Extract the (x, y) coordinate from the center of the cell holding the provided text.  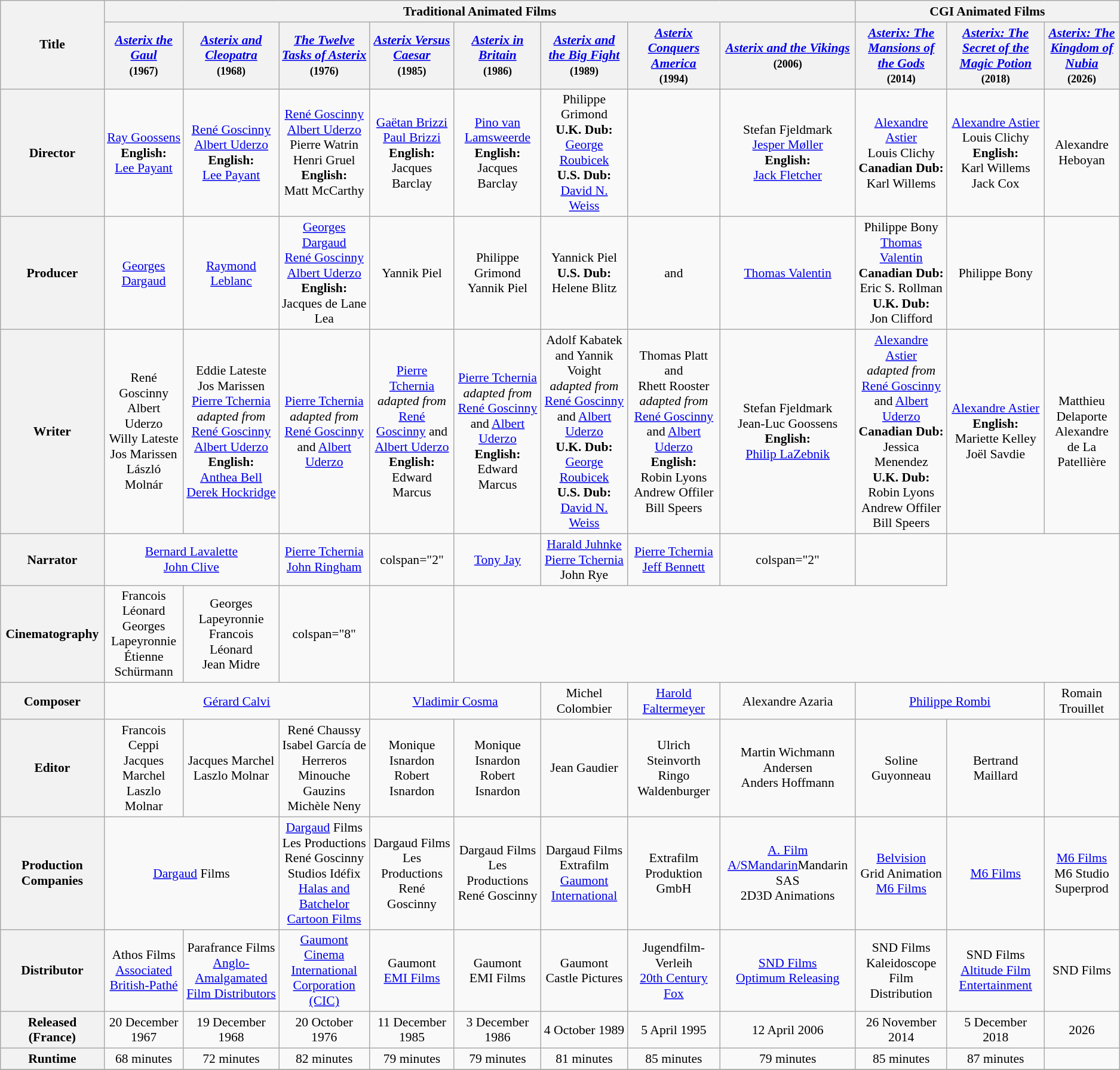
Georges LapeyronnieFrancois LéonardJean Midre (231, 634)
Philippe GrimondYannik Piel (497, 274)
Raymond Leblanc (231, 274)
Jacques MarchelLaszlo Molnar (231, 768)
SND FilmsKaleidoscope Film Distribution (901, 971)
Released (France) (53, 1030)
Philippe Bony (995, 274)
M6 FilmsM6 StudioSuperprod (1081, 873)
Asterix the Gaul(1967) (143, 56)
19 December 1968 (231, 1030)
68 minutes (143, 1059)
Asterix in Britain(1986) (497, 56)
Production Companies (53, 873)
Romain Trouillet (1081, 701)
20 December 1967 (143, 1030)
René GoscinnyAlbert UderzoEnglish:Lee Payant (231, 153)
Asterix and the Vikings(2006) (787, 56)
Alexandre AstierLouis ClichyCanadian Dub:Karl Willems (901, 153)
The Twelve Tasks of Asterix(1976) (324, 56)
Pierre Tcherniaadapted fromRené Goscinny and Albert Uderzo (324, 432)
Producer (53, 274)
Runtime (53, 1059)
Jugendfilm-Verleih 20th Century Fox (674, 971)
BelvisionGrid AnimationM6 Films (901, 873)
2026 (1081, 1030)
Ray GoossensEnglish:Lee Payant (143, 153)
Asterix: The Kingdom of Nubia(2026) (1081, 56)
Francois CeppiJacques MarchelLaszlo Molnar (143, 768)
colspan="8" (324, 634)
82 minutes (324, 1059)
Composer (53, 701)
Gérard Calvi (237, 701)
Dargaud FilmsLes Productions René GoscinnyStudios IdéfixHalas and Batchelor Cartoon Films (324, 873)
Dargaud FilmsExtrafilmGaumont International (584, 873)
Alexandre AstierEnglish:Mariette KelleyJoël Savdie (995, 432)
Thomas Valentin (787, 274)
81 minutes (584, 1059)
Stefan FjeldmarkJesper MøllerEnglish:Jack Fletcher (787, 153)
Ulrich SteinvorthRingo Waldenburger (674, 768)
Writer (53, 432)
Harald JuhnkePierre Tchernia John Rye (584, 559)
Parafrance FilmsAnglo-Amalgamated Film Distributors (231, 971)
Asterix and the Big Fight(1989) (584, 56)
72 minutes (231, 1059)
GaumontCinema International Corporation (CIC) (324, 971)
Yannick PielU.S. Dub:Helene Blitz (584, 274)
Pierre TcherniaJeff Bennett (674, 559)
M6 Films (995, 873)
GaumontCastle Pictures (584, 971)
Alexandre AstierLouis ClichyEnglish:Karl WillemsJack Cox (995, 153)
Pino van LamsweerdeEnglish:Jacques Barclay (497, 153)
Title (53, 45)
Pierre TcherniaJohn Ringham (324, 559)
CGI Animated Films (987, 11)
Georges DargaudRené GoscinnyAlbert UderzoEnglish:Jacques de Lane Lea (324, 274)
5 December 2018 (995, 1030)
Editor (53, 768)
Thomas Platt and Rhett Roosteradapted fromRené Goscinny and Albert UderzoEnglish:Robin LyonsAndrew OffilerBill Speers (674, 432)
Matthieu DelaporteAlexandre de La Patellière (1081, 432)
Michel Colombier (584, 701)
Gaëtan BrizziPaul BrizziEnglish:Jacques Barclay (412, 153)
Vladimir Cosma (455, 701)
Eddie LatesteJos MarissenPierre Tcherniaadapted fromRené GoscinnyAlbert UderzoEnglish:Anthea BellDerek Hockridge (231, 432)
Traditional Animated Films (480, 11)
5 April 1995 (674, 1030)
and (674, 274)
Athos FilmsAssociated British-Pathé (143, 971)
A. Film A/SMandarinMandarin SAS2D3D Animations (787, 873)
Francois LéonardGeorges LapeyronnieÉtienne Schürmann (143, 634)
SND FilmsOptimum Releasing (787, 971)
Bertrand Maillard (995, 768)
12 April 2006 (787, 1030)
René ChaussyIsabel García de HerrerosMinouche GauzinsMichèle Neny (324, 768)
Stefan FjeldmarkJean-Luc GoossensEnglish:Philip LaZebnik (787, 432)
Asterix: The Mansions of the Gods(2014) (901, 56)
20 October 1976 (324, 1030)
René GoscinnyAlbert UderzoPierre WatrinHenri GruelEnglish:Matt McCarthy (324, 153)
Harold Faltermeyer (674, 701)
Asterix and Cleopatra(1968) (231, 56)
Alexandre Azaria (787, 701)
Cinematography (53, 634)
Dargaud Films (191, 873)
Narrator (53, 559)
Philippe BonyThomas ValentinCanadian Dub:Eric S. RollmanU.K. Dub:Jon Clifford (901, 274)
Jean Gaudier (584, 768)
Tony Jay (497, 559)
Yannik Piel (412, 274)
Georges Dargaud (143, 274)
26 November 2014 (901, 1030)
Philippe GrimondU.K. Dub:George RoubicekU.S. Dub:David N. Weiss (584, 153)
Alexandre Heboyan (1081, 153)
Asterix: The Secret of the Magic Potion(2018) (995, 56)
Asterix Versus Caesar(1985) (412, 56)
Alexandre Astieradapted fromRené Goscinny and Albert UderzoCanadian Dub:Jessica MenendezU.K. Dub:Robin LyonsAndrew OffilerBill Speers (901, 432)
Extrafilm Produktion GmbH (674, 873)
Adolf Kabatek and Yannik Voightadapted fromRené Goscinny and Albert UderzoU.K. Dub:George RoubicekU.S. Dub:David N. Weiss (584, 432)
SND FilmsAltitude Film Entertainment (995, 971)
11 December 1985 (412, 1030)
Distributor (53, 971)
4 October 1989 (584, 1030)
Bernard LavaletteJohn Clive (191, 559)
René GoscinnyAlbert UderzoWilly LatesteJos MarissenLászló Molnár (143, 432)
87 minutes (995, 1059)
Philippe Rombi (950, 701)
Director (53, 153)
SND Films (1081, 971)
3 December 1986 (497, 1030)
Soline Guyonneau (901, 768)
Martin Wichmann AndersenAnders Hoffmann (787, 768)
Asterix Conquers America(1994) (674, 56)
